Find where the given text appears and provide that cell's center as [x, y] coordinate. 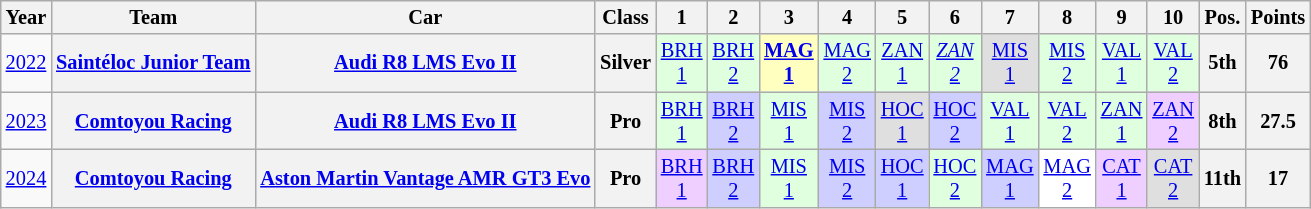
2 [733, 17]
Saintéloc Junior Team [153, 63]
8 [1066, 17]
Class [626, 17]
9 [1122, 17]
2023 [26, 121]
CAT2 [1173, 178]
Car [425, 17]
17 [1278, 178]
27.5 [1278, 121]
6 [956, 17]
Pos. [1222, 17]
8th [1222, 121]
Points [1278, 17]
3 [789, 17]
7 [1010, 17]
VAL2 [1066, 121]
2024 [26, 178]
11th [1222, 178]
10 [1173, 17]
Aston Martin Vantage AMR GT3 Evo [425, 178]
CAT1 [1122, 178]
4 [848, 17]
Team [153, 17]
76 [1278, 63]
5th [1222, 63]
2022 [26, 63]
1 [682, 17]
VAL 2 [1173, 63]
Silver [626, 63]
5 [902, 17]
Year [26, 17]
